Return (x, y) of the center of cell containing provided text 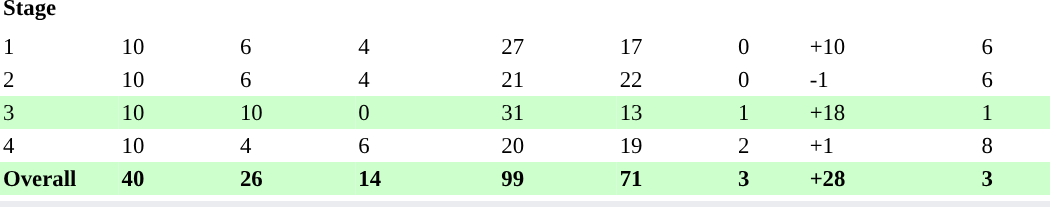
-1 (893, 80)
8 (1014, 146)
40 (177, 178)
21 (557, 80)
+18 (893, 112)
31 (557, 112)
+10 (893, 46)
14 (414, 178)
13 (676, 112)
17 (676, 46)
71 (676, 178)
+28 (893, 178)
22 (676, 80)
99 (557, 178)
19 (676, 146)
+1 (893, 146)
20 (557, 146)
26 (296, 178)
Overall (59, 178)
27 (557, 46)
